Identify which cell holds the provided text, then report its (X, Y) central coordinate. 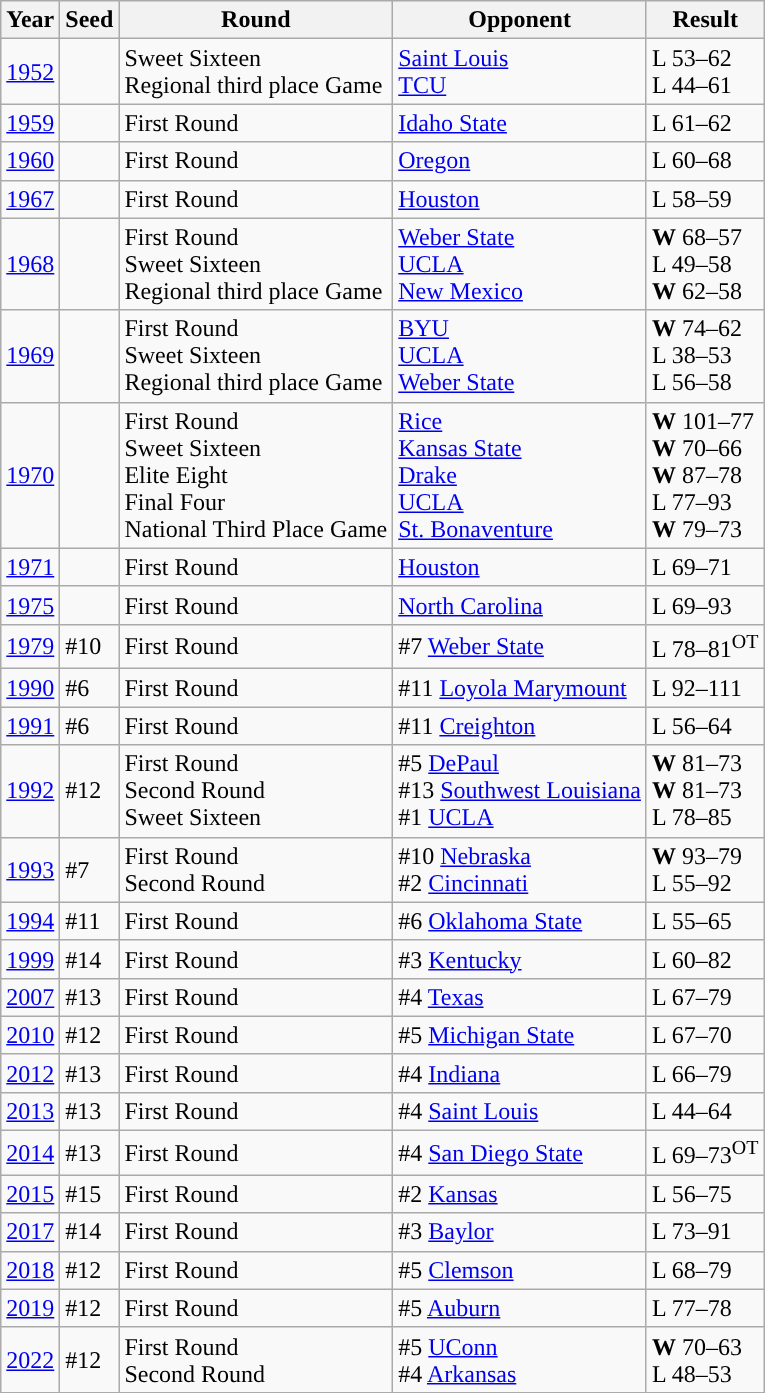
L 69–71 (705, 567)
1959 (30, 123)
#15 (90, 1194)
L 67–79 (705, 997)
L 55–65 (705, 921)
L 60–68 (705, 161)
1991 (30, 726)
L 66–79 (705, 1073)
#2 Kansas (520, 1194)
1975 (30, 605)
1992 (30, 791)
#4 San Diego State (520, 1154)
First RoundSweet SixteenElite EightFinal FourNational Third Place Game (256, 475)
W 68–57L 49–58W 62–58 (705, 264)
L 56–64 (705, 726)
Opponent (520, 20)
#6 Oklahoma State (520, 921)
L 61–62 (705, 123)
2014 (30, 1154)
W 70–63 L 48–53 (705, 1360)
#11 (90, 921)
#5 Michigan State (520, 1035)
2010 (30, 1035)
Weber StateUCLANew Mexico (520, 264)
Seed (90, 20)
RiceKansas StateDrakeUCLASt. Bonaventure (520, 475)
1970 (30, 475)
North Carolina (520, 605)
1960 (30, 161)
#4 Saint Louis (520, 1111)
Oregon (520, 161)
L 73–91 (705, 1232)
1967 (30, 199)
Result (705, 20)
#5 UConn#4 Arkansas (520, 1360)
L 53–62L 44–61 (705, 72)
#7 (90, 870)
1969 (30, 356)
1994 (30, 921)
W 81–73W 81–73L 78–85 (705, 791)
#4 Indiana (520, 1073)
Round (256, 20)
BYUUCLAWeber State (520, 356)
#10 (90, 646)
L 60–82 (705, 959)
L 77–78 (705, 1308)
1990 (30, 688)
#4 Texas (520, 997)
Year (30, 20)
#7 Weber State (520, 646)
First RoundSecond RoundSweet Sixteen (256, 791)
#5 Clemson (520, 1270)
1971 (30, 567)
1952 (30, 72)
L 67–70 (705, 1035)
Sweet SixteenRegional third place Game (256, 72)
1993 (30, 870)
Saint LouisTCU (520, 72)
Idaho State (520, 123)
#11 Creighton (520, 726)
L 69–93 (705, 605)
L 58–59 (705, 199)
#11 Loyola Marymount (520, 688)
#3 Kentucky (520, 959)
L 44–64 (705, 1111)
2022 (30, 1360)
1968 (30, 264)
L 68–79 (705, 1270)
W 93–79L 55–92 (705, 870)
2017 (30, 1232)
W 101–77W 70–66W 87–78L 77–93W 79–73 (705, 475)
2018 (30, 1270)
1999 (30, 959)
#5 DePaul#13 Southwest Louisiana#1 UCLA (520, 791)
L 78–81OT (705, 646)
2007 (30, 997)
#10 Nebraska#2 Cincinnati (520, 870)
W 74–62L 38–53L 56–58 (705, 356)
1979 (30, 646)
L 69–73OT (705, 1154)
#3 Baylor (520, 1232)
2019 (30, 1308)
2015 (30, 1194)
L 56–75 (705, 1194)
L 92–111 (705, 688)
2012 (30, 1073)
#5 Auburn (520, 1308)
2013 (30, 1111)
